Detect which cell encompasses the target text, then output its (x, y) center coordinate. 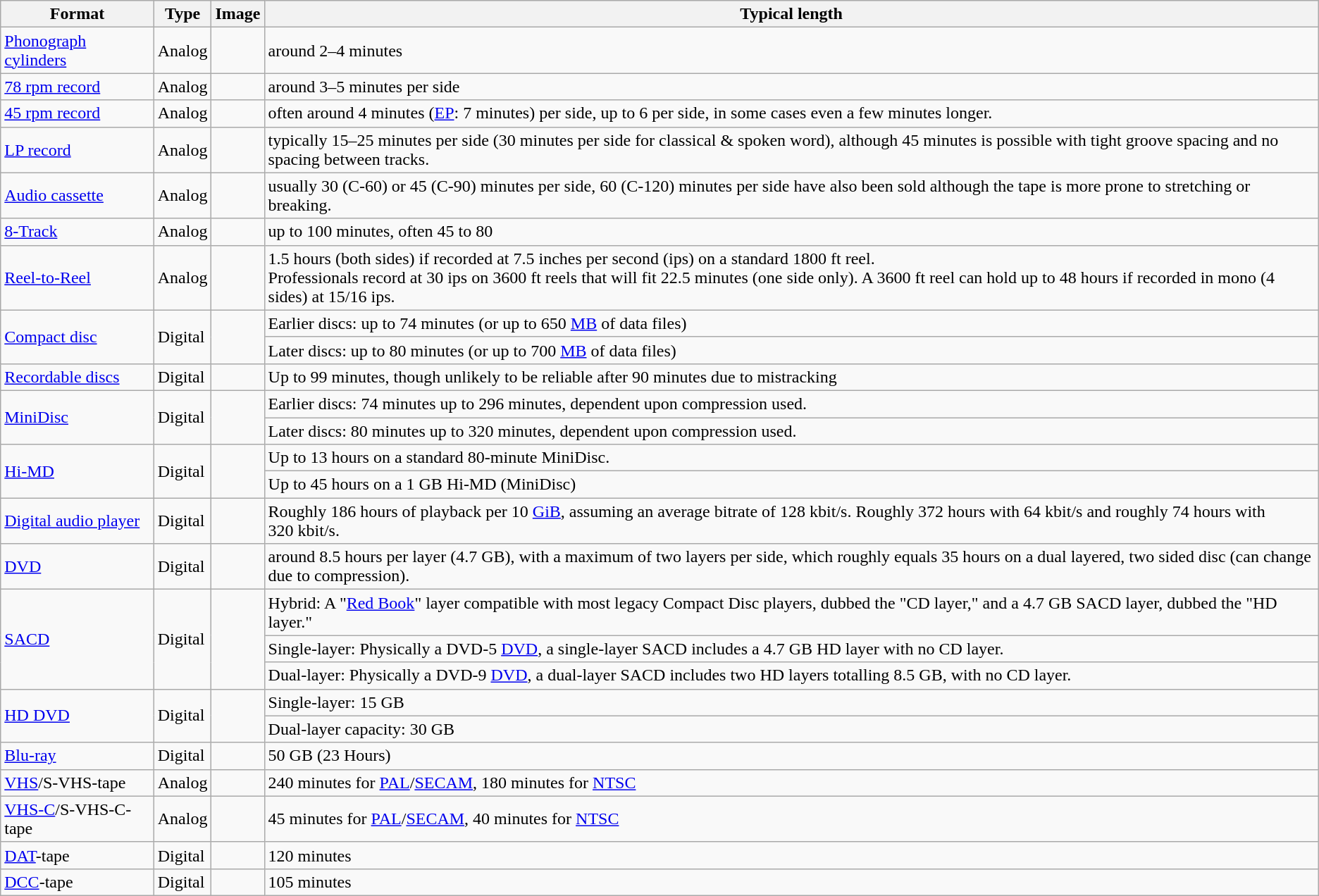
around 3–5 minutes per side (791, 87)
DVD (78, 566)
often around 4 minutes (EP: 7 minutes) per side, up to 6 per side, in some cases even a few minutes longer. (791, 113)
SACD (78, 640)
Hi-MD (78, 471)
45 rpm record (78, 113)
around 2–4 minutes (791, 51)
240 minutes for PAL/SECAM, 180 minutes for NTSC (791, 783)
8-Track (78, 232)
LP record (78, 149)
Reel-to-Reel (78, 278)
Phonograph cylinders (78, 51)
Format (78, 14)
Up to 45 hours on a 1 GB Hi-MD (MiniDisc) (791, 485)
Compact disc (78, 337)
45 minutes for PAL/SECAM, 40 minutes for NTSC (791, 819)
Typical length (791, 14)
Earlier discs: up to 74 minutes (or up to 650 MB of data files) (791, 323)
Earlier discs: 74 minutes up to 296 minutes, dependent upon compression used. (791, 404)
Dual-layer: Physically a DVD-9 DVD, a dual-layer SACD includes two HD layers totalling 8.5 GB, with no CD layer. (791, 676)
up to 100 minutes, often 45 to 80 (791, 232)
Blu-ray (78, 756)
DAT-tape (78, 855)
50 GB (23 Hours) (791, 756)
Image (238, 14)
Digital audio player (78, 521)
DCC-tape (78, 882)
VHS/S-VHS-tape (78, 783)
Single-layer: Physically a DVD-5 DVD, a single-layer SACD includes a 4.7 GB HD layer with no CD layer. (791, 649)
Recordable discs (78, 377)
Dual-layer capacity: 30 GB (791, 729)
120 minutes (791, 855)
Audio cassette (78, 196)
78 rpm record (78, 87)
Hybrid: A "Red Book" layer compatible with most legacy Compact Disc players, dubbed the "CD layer," and a 4.7 GB SACD layer, dubbed the "HD layer." (791, 613)
105 minutes (791, 882)
VHS-C/S-VHS-C-tape (78, 819)
Up to 13 hours on a standard 80-minute MiniDisc. (791, 458)
MiniDisc (78, 417)
Later discs: up to 80 minutes (or up to 700 MB of data files) (791, 350)
HD DVD (78, 716)
Single-layer: 15 GB (791, 702)
Up to 99 minutes, though unlikely to be reliable after 90 minutes due to mistracking (791, 377)
Later discs: 80 minutes up to 320 minutes, dependent upon compression used. (791, 430)
Type (182, 14)
